For the text-containing cell, return its midpoint in [x, y] coordinate format. 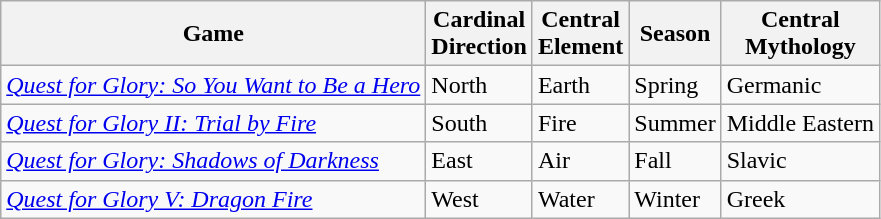
Spring [675, 85]
Summer [675, 123]
CentralElement [580, 34]
East [480, 161]
Slavic [800, 161]
Germanic [800, 85]
Greek [800, 199]
Air [580, 161]
South [480, 123]
Season [675, 34]
Earth [580, 85]
CentralMythology [800, 34]
Quest for Glory: So You Want to Be a Hero [214, 85]
Water [580, 199]
Fall [675, 161]
Fire [580, 123]
Game [214, 34]
CardinalDirection [480, 34]
North [480, 85]
Quest for Glory V: Dragon Fire [214, 199]
West [480, 199]
Quest for Glory: Shadows of Darkness [214, 161]
Quest for Glory II: Trial by Fire [214, 123]
Middle Eastern [800, 123]
Winter [675, 199]
